Output the (X, Y) coordinate of the center of the cell containing the given text.  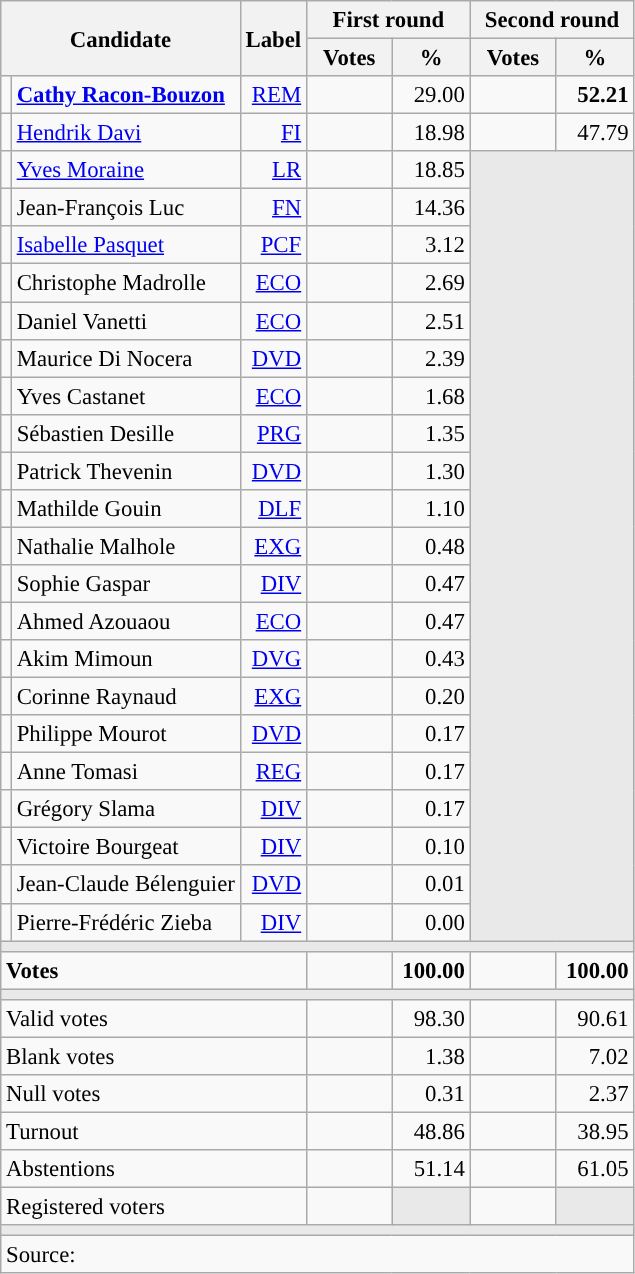
First round (388, 20)
Maurice Di Nocera (126, 358)
PRG (273, 433)
2.37 (595, 1094)
Candidate (120, 38)
Christophe Madrolle (126, 283)
0.10 (431, 847)
0.00 (431, 922)
Yves Castanet (126, 396)
REG (273, 772)
18.85 (431, 170)
48.86 (431, 1131)
LR (273, 170)
7.02 (595, 1056)
47.79 (595, 133)
Isabelle Pasquet (126, 245)
Philippe Mourot (126, 734)
2.51 (431, 321)
Label (273, 38)
DLF (273, 509)
14.36 (431, 208)
90.61 (595, 1019)
0.20 (431, 697)
1.30 (431, 471)
Grégory Slama (126, 809)
Source: (318, 1255)
3.12 (431, 245)
0.43 (431, 659)
1.68 (431, 396)
Valid votes (154, 1019)
Ahmed Azouaou (126, 621)
Sophie Gaspar (126, 584)
Pierre-Frédéric Zieba (126, 922)
0.48 (431, 546)
Sébastien Desille (126, 433)
1.38 (431, 1056)
Turnout (154, 1131)
1.10 (431, 509)
Abstentions (154, 1169)
18.98 (431, 133)
REM (273, 95)
Hendrik Davi (126, 133)
FN (273, 208)
PCF (273, 245)
Blank votes (154, 1056)
51.14 (431, 1169)
2.69 (431, 283)
Jean-François Luc (126, 208)
FI (273, 133)
52.21 (595, 95)
61.05 (595, 1169)
Daniel Vanetti (126, 321)
1.35 (431, 433)
0.01 (431, 885)
38.95 (595, 1131)
98.30 (431, 1019)
0.31 (431, 1094)
Patrick Thevenin (126, 471)
Second round (552, 20)
Nathalie Malhole (126, 546)
DVG (273, 659)
Akim Mimoun (126, 659)
Corinne Raynaud (126, 697)
2.39 (431, 358)
Cathy Racon-Bouzon (126, 95)
Mathilde Gouin (126, 509)
Yves Moraine (126, 170)
Anne Tomasi (126, 772)
Jean-Claude Bélenguier (126, 885)
Victoire Bourgeat (126, 847)
29.00 (431, 95)
Registered voters (154, 1207)
Null votes (154, 1094)
